Detect which cell encompasses the target text, then output its [x, y] center coordinate. 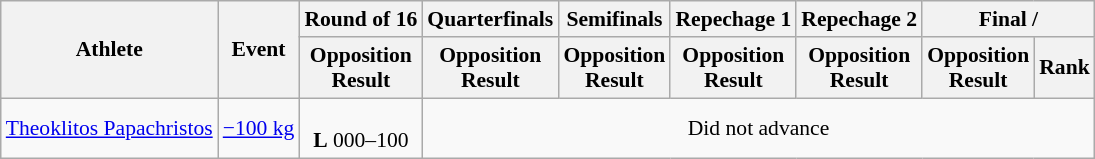
Final / [1008, 19]
Quarterfinals [490, 19]
Round of 16 [360, 19]
Repechage 1 [733, 19]
Did not advance [758, 128]
L 000–100 [360, 128]
Semifinals [614, 19]
Repechage 2 [859, 19]
Athlete [110, 50]
Event [259, 50]
Theoklitos Papachristos [110, 128]
−100 kg [259, 128]
Rank [1064, 68]
